Determine the (X, Y) coordinate at the center of the cell enclosing the given text.  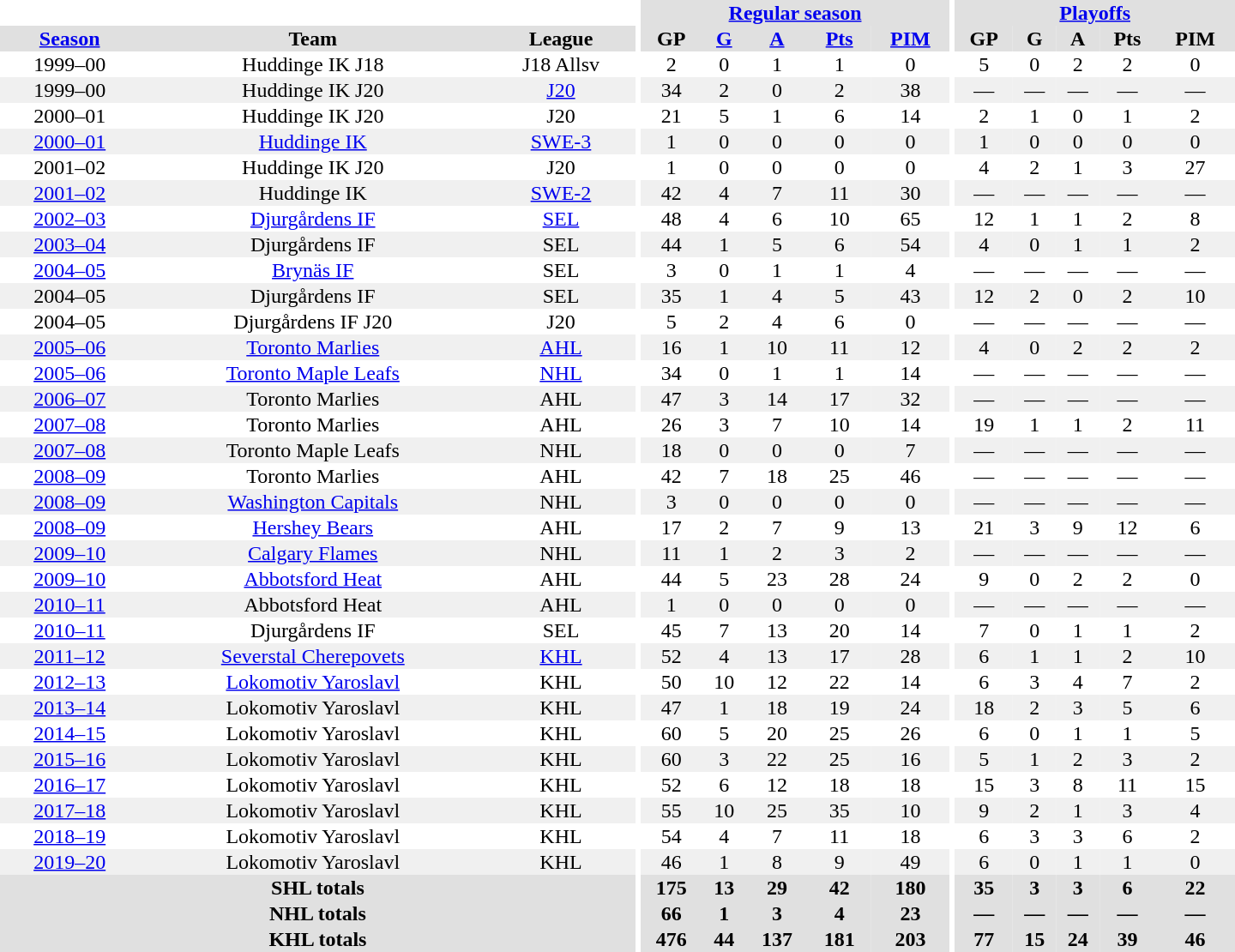
39 (1127, 939)
65 (911, 219)
203 (911, 939)
77 (984, 939)
2006–07 (69, 399)
50 (671, 682)
2011–12 (69, 656)
Djurgårdens IF J20 (312, 322)
66 (671, 913)
45 (671, 630)
Huddinge IK J18 (312, 64)
Playoffs (1094, 13)
Brynäs IF (312, 270)
Calgary Flames (312, 553)
SHL totals (317, 888)
2017–18 (69, 810)
Regular season (794, 13)
55 (671, 810)
2013–14 (69, 708)
SWE-2 (561, 193)
2016–17 (69, 785)
30 (911, 193)
Season (69, 39)
29 (777, 888)
32 (911, 399)
175 (671, 888)
2002–03 (69, 219)
Severstal Cherepovets (312, 656)
2003–04 (69, 244)
Team (312, 39)
Hershey Bears (312, 527)
2018–19 (69, 836)
League (561, 39)
Washington Capitals (312, 502)
43 (911, 296)
48 (671, 219)
2019–20 (69, 862)
180 (911, 888)
2015–16 (69, 759)
2012–13 (69, 682)
49 (911, 862)
NHL totals (317, 913)
SWE-3 (561, 142)
137 (777, 939)
KHL totals (317, 939)
27 (1196, 167)
181 (839, 939)
2014–15 (69, 733)
J18 Allsv (561, 64)
476 (671, 939)
38 (911, 90)
